For the text-containing cell, return its midpoint in (X, Y) coordinate format. 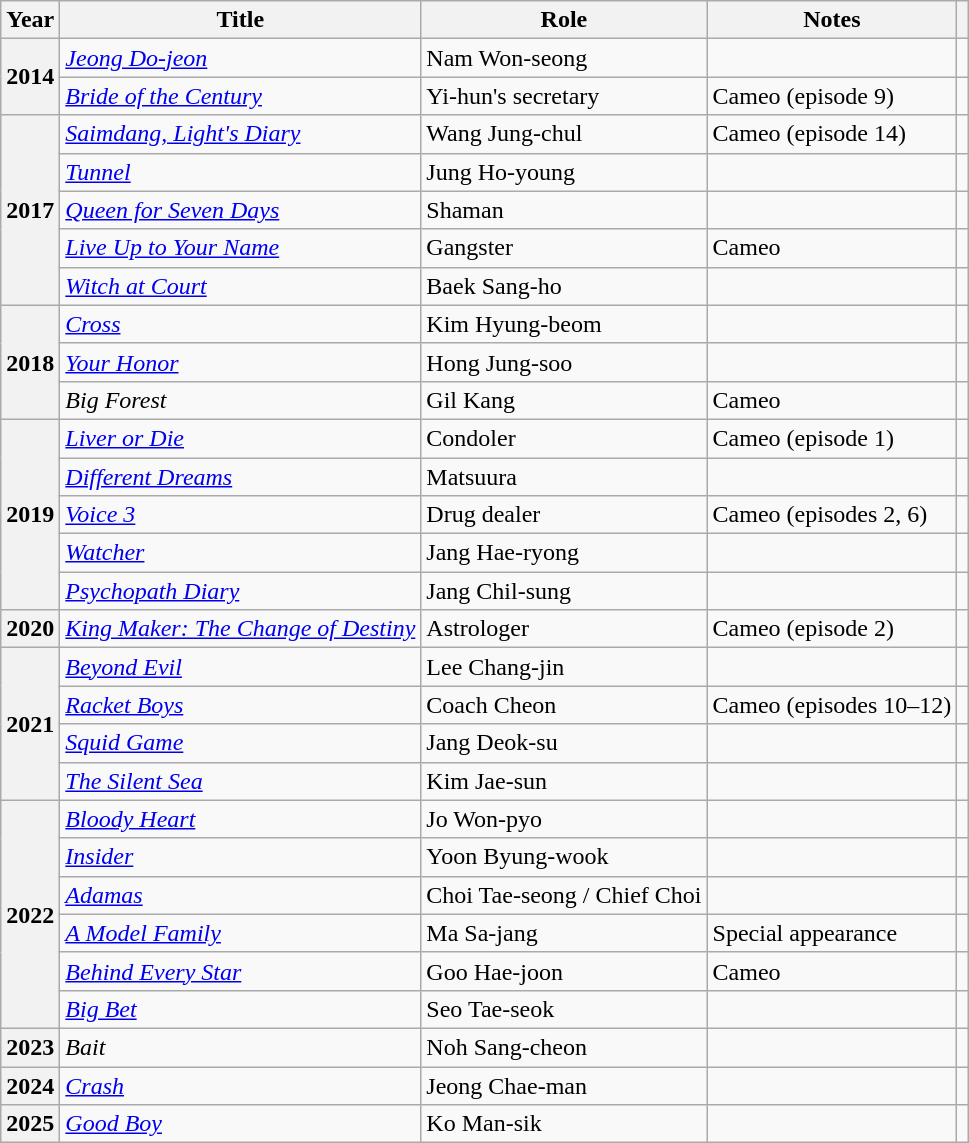
Voice 3 (240, 515)
2017 (30, 210)
2018 (30, 362)
Shaman (564, 210)
2021 (30, 724)
Title (240, 20)
Racket Boys (240, 705)
2024 (30, 1085)
Cameo (episodes 2, 6) (832, 515)
Jang Deok-su (564, 743)
Different Dreams (240, 477)
Adamas (240, 895)
Jeong Do-jeon (240, 58)
2023 (30, 1047)
Seo Tae-seok (564, 1009)
Lee Chang-jin (564, 667)
Witch at Court (240, 286)
Notes (832, 20)
Beyond Evil (240, 667)
2025 (30, 1124)
Queen for Seven Days (240, 210)
Role (564, 20)
Drug dealer (564, 515)
2020 (30, 629)
Goo Hae-joon (564, 971)
Condoler (564, 438)
Yi-hun's secretary (564, 96)
2022 (30, 914)
Kim Hyung-beom (564, 324)
Good Boy (240, 1124)
Year (30, 20)
Jang Hae-ryong (564, 553)
Live Up to Your Name (240, 248)
Cameo (episodes 10–12) (832, 705)
Yoon Byung-wook (564, 857)
Saimdang, Light's Diary (240, 134)
A Model Family (240, 933)
Baek Sang-ho (564, 286)
Watcher (240, 553)
Choi Tae-seong / Chief Choi (564, 895)
Coach Cheon (564, 705)
Your Honor (240, 362)
Ko Man-sik (564, 1124)
Tunnel (240, 172)
Jo Won-pyo (564, 819)
Bait (240, 1047)
Big Forest (240, 400)
Cameo (episode 2) (832, 629)
Gil Kang (564, 400)
Cameo (episode 9) (832, 96)
2019 (30, 514)
Noh Sang-cheon (564, 1047)
Bride of the Century (240, 96)
Matsuura (564, 477)
Jeong Chae-man (564, 1085)
Nam Won-seong (564, 58)
Insider (240, 857)
Crash (240, 1085)
Hong Jung-soo (564, 362)
Squid Game (240, 743)
Ma Sa-jang (564, 933)
Cameo (episode 14) (832, 134)
The Silent Sea (240, 781)
Big Bet (240, 1009)
Bloody Heart (240, 819)
Kim Jae-sun (564, 781)
Jang Chil-sung (564, 591)
Behind Every Star (240, 971)
Jung Ho-young (564, 172)
King Maker: The Change of Destiny (240, 629)
Cross (240, 324)
Special appearance (832, 933)
Psychopath Diary (240, 591)
Wang Jung-chul (564, 134)
Liver or Die (240, 438)
Cameo (episode 1) (832, 438)
2014 (30, 77)
Astrologer (564, 629)
Gangster (564, 248)
